Scan for the cell matching the given text and deliver its (X, Y) coordinate at center. 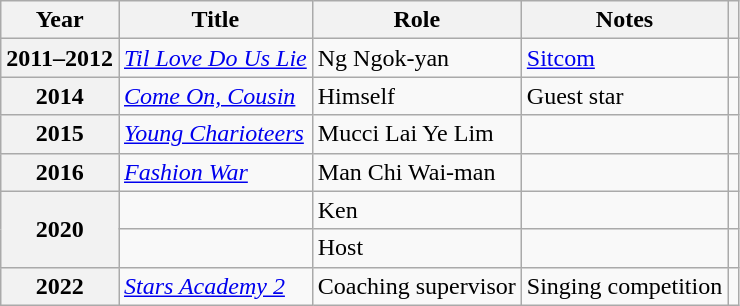
Coaching supervisor (416, 286)
2016 (60, 172)
Ng Ngok-yan (416, 58)
2020 (60, 229)
Mucci Lai Ye Lim (416, 134)
Til Love Do Us Lie (215, 58)
2014 (60, 96)
Ken (416, 210)
Himself (416, 96)
Notes (624, 20)
2015 (60, 134)
Title (215, 20)
Young Charioteers (215, 134)
2011–2012 (60, 58)
Host (416, 248)
Role (416, 20)
Guest star (624, 96)
Sitcom (624, 58)
Singing competition (624, 286)
Come On, Cousin (215, 96)
2022 (60, 286)
Year (60, 20)
Fashion War (215, 172)
Man Chi Wai-man (416, 172)
Stars Academy 2 (215, 286)
